Identify which cell holds the provided text, then report its (x, y) central coordinate. 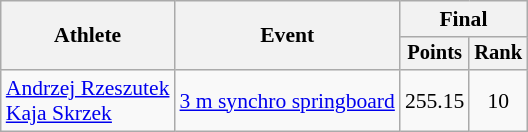
10 (498, 100)
Rank (498, 54)
Points (434, 54)
Final (464, 19)
Event (288, 36)
3 m synchro springboard (288, 100)
255.15 (434, 100)
Andrzej Rzeszutek Kaja Skrzek (88, 100)
Athlete (88, 36)
